Find where the given text appears and provide that cell's center as [x, y] coordinate. 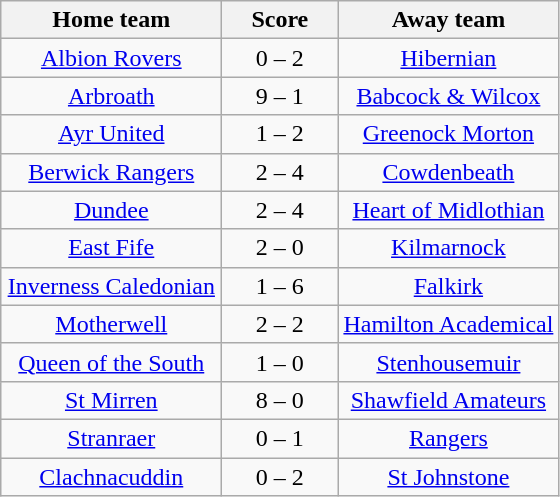
Motherwell [112, 324]
2 – 2 [280, 324]
St Mirren [112, 400]
Stenhousemuir [448, 362]
Clachnacuddin [112, 477]
Greenock Morton [448, 134]
Heart of Midlothian [448, 210]
Babcock & Wilcox [448, 96]
Albion Rovers [112, 58]
Home team [112, 20]
Hibernian [448, 58]
0 – 1 [280, 438]
8 – 0 [280, 400]
1 – 2 [280, 134]
Berwick Rangers [112, 172]
1 – 0 [280, 362]
9 – 1 [280, 96]
Rangers [448, 438]
Kilmarnock [448, 248]
Queen of the South [112, 362]
Score [280, 20]
Hamilton Academical [448, 324]
Dundee [112, 210]
Shawfield Amateurs [448, 400]
2 – 0 [280, 248]
Arbroath [112, 96]
East Fife [112, 248]
1 – 6 [280, 286]
Stranraer [112, 438]
St Johnstone [448, 477]
Away team [448, 20]
Cowdenbeath [448, 172]
Inverness Caledonian [112, 286]
Ayr United [112, 134]
Falkirk [448, 286]
